Output the [X, Y] coordinate of the center of the cell containing the given text.  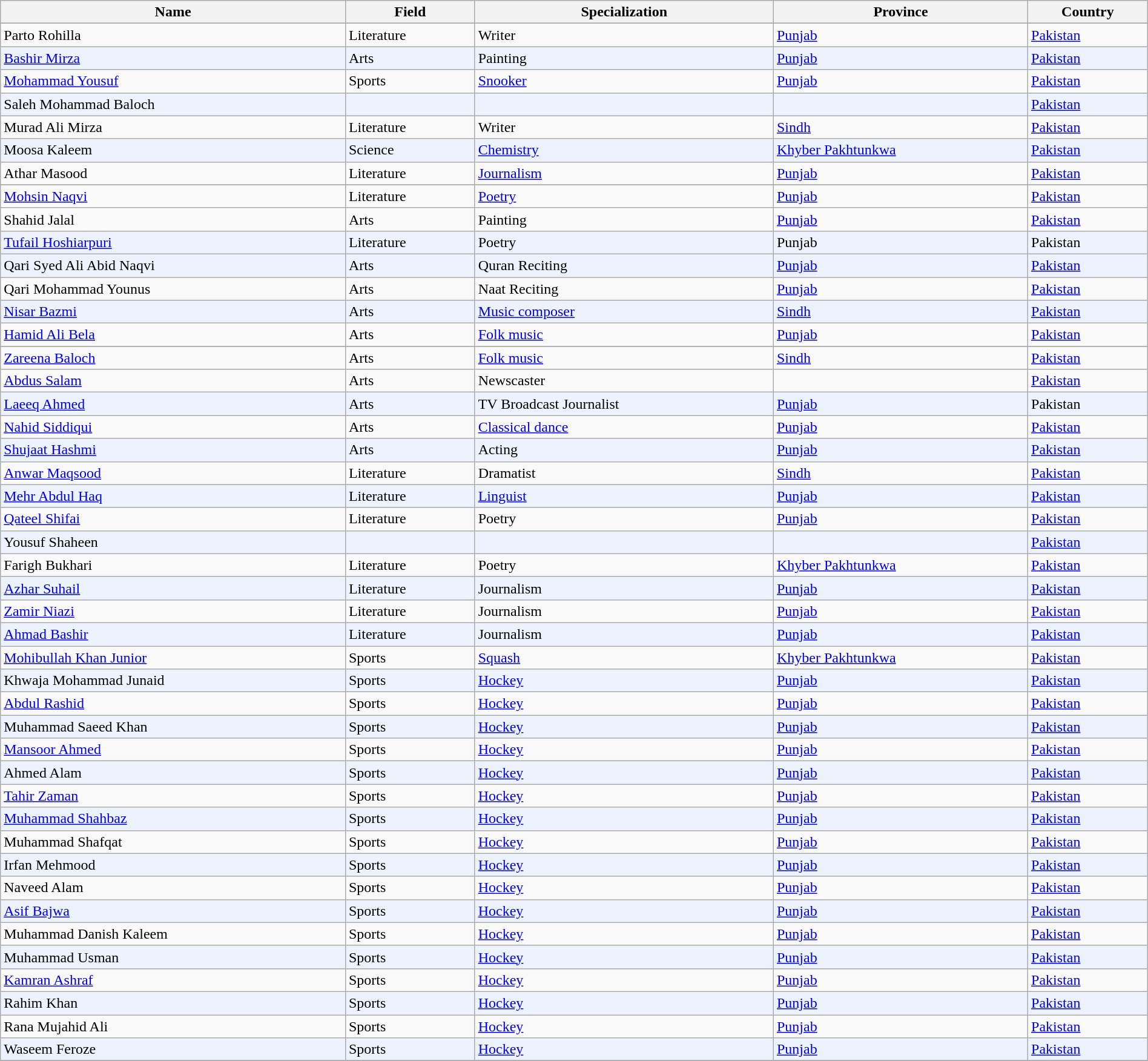
Parto Rohilla [173, 35]
Saleh Mohammad Baloch [173, 104]
Ahmad Bashir [173, 634]
Yousuf Shaheen [173, 542]
Zamir Niazi [173, 611]
Muhammad Usman [173, 957]
Name [173, 12]
Qateel Shifai [173, 519]
Specialization [624, 12]
Rahim Khan [173, 1003]
Athar Masood [173, 173]
Quran Reciting [624, 265]
Waseem Feroze [173, 1049]
Nisar Bazmi [173, 312]
Azhar Suhail [173, 588]
Snooker [624, 81]
Muhammad Saeed Khan [173, 727]
Mehr Abdul Haq [173, 496]
Laeeq Ahmed [173, 404]
Muhammad Shafqat [173, 842]
Music composer [624, 312]
Mohibullah Khan Junior [173, 657]
Abdus Salam [173, 381]
Shujaat Hashmi [173, 450]
Mohammad Yousuf [173, 81]
Zareena Baloch [173, 358]
Science [410, 150]
Nahid Siddiqui [173, 427]
Hamid Ali Bela [173, 335]
Moosa Kaleem [173, 150]
Naveed Alam [173, 888]
Squash [624, 657]
Ahmed Alam [173, 773]
Dramatist [624, 473]
Khwaja Mohammad Junaid [173, 681]
Farigh Bukhari [173, 565]
Rana Mujahid Ali [173, 1026]
Shahid Jalal [173, 219]
TV Broadcast Journalist [624, 404]
Qari Syed Ali Abid Naqvi [173, 265]
Mohsin Naqvi [173, 196]
Tufail Hoshiarpuri [173, 242]
Irfan Mehmood [173, 865]
Abdul Rashid [173, 704]
Acting [624, 450]
Mansoor Ahmed [173, 750]
Murad Ali Mirza [173, 127]
Newscaster [624, 381]
Field [410, 12]
Kamran Ashraf [173, 980]
Asif Bajwa [173, 911]
Anwar Maqsood [173, 473]
Chemistry [624, 150]
Muhammad Shahbaz [173, 819]
Tahir Zaman [173, 796]
Muhammad Danish Kaleem [173, 934]
Classical dance [624, 427]
Qari Mohammad Younus [173, 289]
Country [1088, 12]
Bashir Mirza [173, 58]
Naat Reciting [624, 289]
Province [900, 12]
Linguist [624, 496]
